Pinpoint the cell where the given text exists, returning its [x, y] midpoint coordinate. 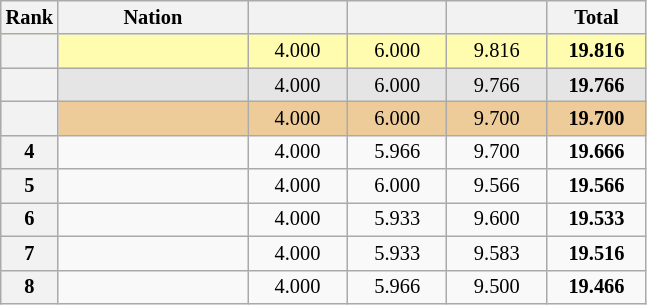
9.500 [497, 287]
19.700 [597, 118]
19.516 [597, 253]
19.766 [597, 85]
9.583 [497, 253]
9.766 [497, 85]
19.816 [597, 51]
7 [30, 253]
9.600 [497, 219]
19.533 [597, 219]
9.816 [497, 51]
Nation [153, 17]
5 [30, 186]
9.566 [497, 186]
Rank [30, 17]
19.566 [597, 186]
Total [597, 17]
6 [30, 219]
19.666 [597, 152]
4 [30, 152]
8 [30, 287]
19.466 [597, 287]
